Detect which cell encompasses the target text, then output its (x, y) center coordinate. 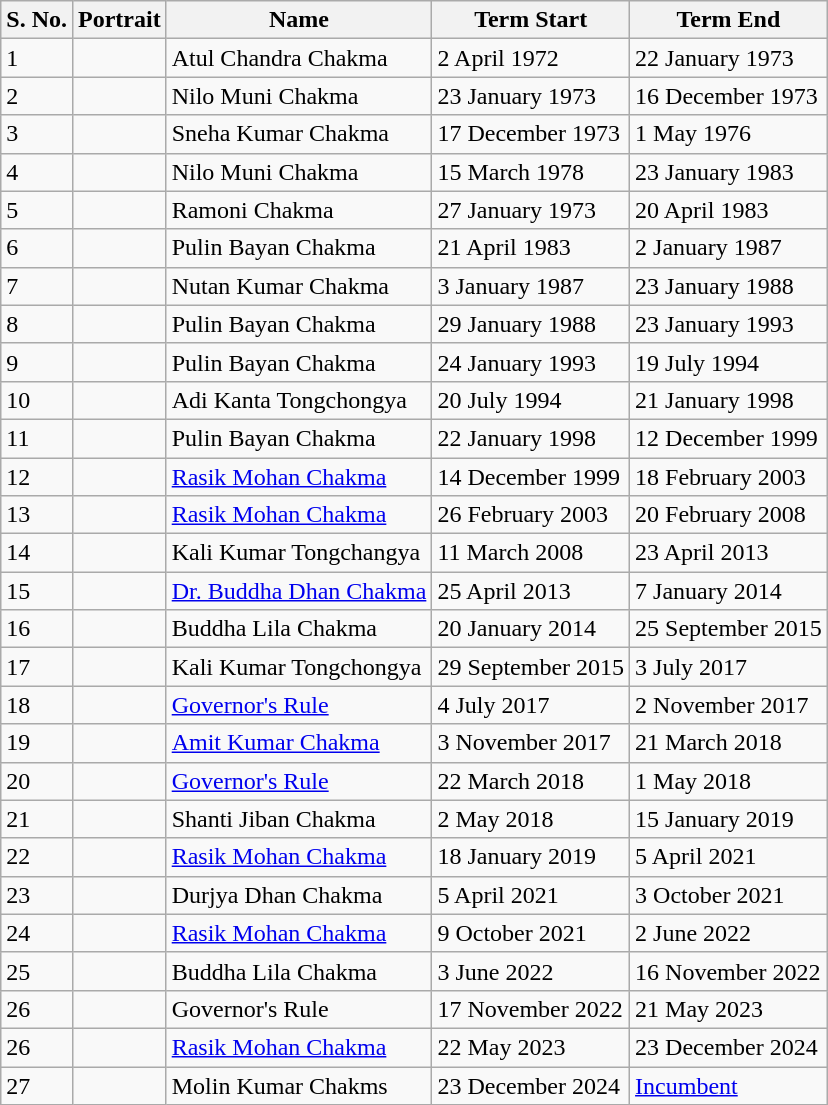
17 November 2022 (531, 1009)
16 November 2022 (729, 971)
11 March 2008 (531, 553)
20 January 2014 (531, 629)
22 March 2018 (531, 781)
11 (37, 438)
19 (37, 743)
3 (37, 134)
29 January 1988 (531, 324)
Nutan Kumar Chakma (299, 286)
9 (37, 362)
3 June 2022 (531, 971)
24 (37, 933)
22 January 1973 (729, 58)
25 (37, 971)
24 January 1993 (531, 362)
21 April 1983 (531, 248)
16 (37, 629)
8 (37, 324)
14 (37, 553)
5 (37, 210)
23 January 1973 (531, 96)
20 (37, 781)
23 January 1988 (729, 286)
Atul Chandra Chakma (299, 58)
Molin Kumar Chakms (299, 1085)
27 January 1973 (531, 210)
27 (37, 1085)
18 January 2019 (531, 857)
26 February 2003 (531, 515)
2 January 1987 (729, 248)
Dr. Buddha Dhan Chakma (299, 591)
7 January 2014 (729, 591)
Kali Kumar Tongchongya (299, 667)
10 (37, 400)
12 December 1999 (729, 438)
29 September 2015 (531, 667)
S. No. (37, 20)
21 January 1998 (729, 400)
2 June 2022 (729, 933)
25 April 2013 (531, 591)
9 October 2021 (531, 933)
3 July 2017 (729, 667)
Shanti Jiban Chakma (299, 819)
25 September 2015 (729, 629)
23 January 1993 (729, 324)
2 April 1972 (531, 58)
Incumbent (729, 1085)
23 April 2013 (729, 553)
22 (37, 857)
Adi Kanta Tongchongya (299, 400)
Amit Kumar Chakma (299, 743)
23 January 1983 (729, 172)
1 May 1976 (729, 134)
22 January 1998 (531, 438)
6 (37, 248)
7 (37, 286)
15 March 1978 (531, 172)
18 February 2003 (729, 477)
3 November 2017 (531, 743)
21 March 2018 (729, 743)
2 November 2017 (729, 705)
4 July 2017 (531, 705)
Term Start (531, 20)
2 (37, 96)
17 (37, 667)
3 October 2021 (729, 895)
20 February 2008 (729, 515)
1 (37, 58)
Kali Kumar Tongchangya (299, 553)
15 (37, 591)
14 December 1999 (531, 477)
Ramoni Chakma (299, 210)
21 (37, 819)
15 January 2019 (729, 819)
Durjya Dhan Chakma (299, 895)
1 May 2018 (729, 781)
18 (37, 705)
19 July 1994 (729, 362)
12 (37, 477)
Name (299, 20)
23 (37, 895)
13 (37, 515)
20 April 1983 (729, 210)
16 December 1973 (729, 96)
4 (37, 172)
17 December 1973 (531, 134)
22 May 2023 (531, 1047)
2 May 2018 (531, 819)
3 January 1987 (531, 286)
21 May 2023 (729, 1009)
Term End (729, 20)
Portrait (119, 20)
Sneha Kumar Chakma (299, 134)
20 July 1994 (531, 400)
